Find where the given text appears and provide that cell's center as (X, Y) coordinate. 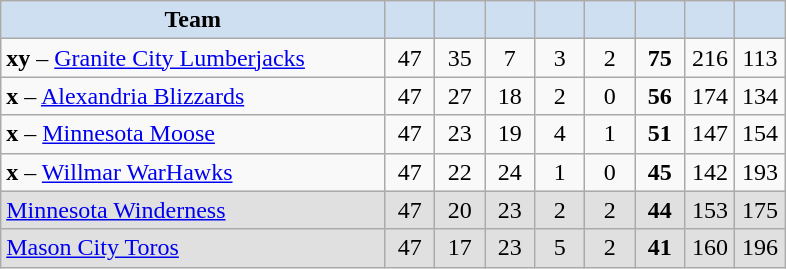
160 (710, 248)
Mason City Toros (193, 248)
196 (760, 248)
41 (660, 248)
113 (760, 58)
5 (560, 248)
45 (660, 172)
153 (710, 210)
17 (460, 248)
19 (510, 134)
142 (710, 172)
216 (710, 58)
xy – Granite City Lumberjacks (193, 58)
x – Minnesota Moose (193, 134)
4 (560, 134)
75 (660, 58)
18 (510, 96)
7 (510, 58)
3 (560, 58)
35 (460, 58)
22 (460, 172)
x – Willmar WarHawks (193, 172)
51 (660, 134)
Team (193, 20)
x – Alexandria Blizzards (193, 96)
20 (460, 210)
147 (710, 134)
24 (510, 172)
56 (660, 96)
Minnesota Winderness (193, 210)
27 (460, 96)
134 (760, 96)
174 (710, 96)
154 (760, 134)
175 (760, 210)
44 (660, 210)
193 (760, 172)
